Detect which cell encompasses the target text, then output its [x, y] center coordinate. 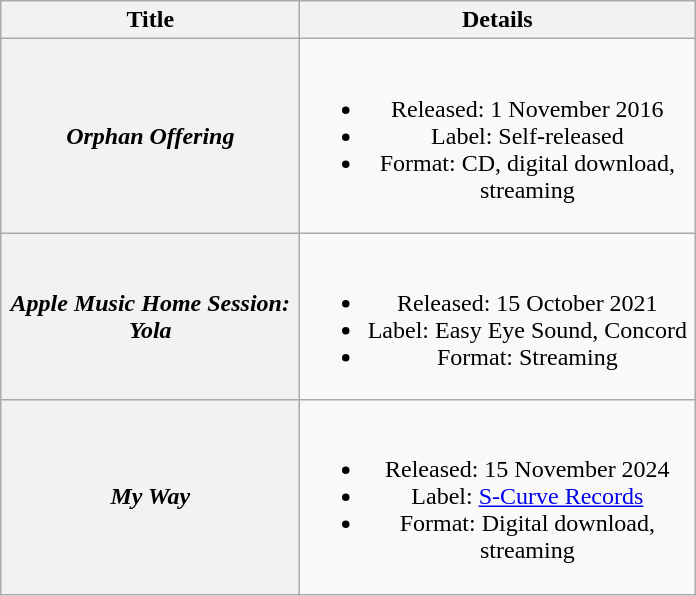
Title [150, 20]
My Way [150, 497]
Released: 15 October 2021Label: Easy Eye Sound, ConcordFormat: Streaming [498, 316]
Apple Music Home Session: Yola [150, 316]
Details [498, 20]
Released: 1 November 2016Label: Self-releasedFormat: CD, digital download, streaming [498, 136]
Released: 15 November 2024Label: S-Curve RecordsFormat: Digital download, streaming [498, 497]
Orphan Offering [150, 136]
